Provide the [x, y] coordinate of the cell's center where the given text is located.  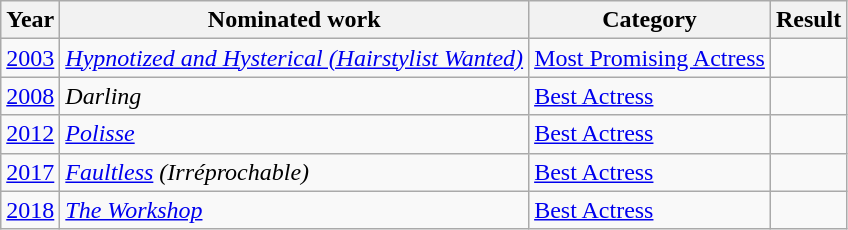
2017 [30, 172]
2008 [30, 96]
Polisse [294, 134]
2012 [30, 134]
Most Promising Actress [650, 58]
2018 [30, 210]
Category [650, 20]
Hypnotized and Hysterical (Hairstylist Wanted) [294, 58]
Nominated work [294, 20]
Result [808, 20]
The Workshop [294, 210]
2003 [30, 58]
Year [30, 20]
Darling [294, 96]
Faultless (Irréprochable) [294, 172]
